Pinpoint the cell where the given text exists, returning its [x, y] midpoint coordinate. 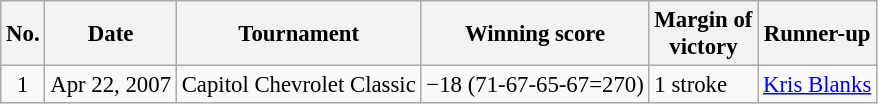
Tournament [298, 34]
1 [23, 85]
Margin ofvictory [704, 34]
Apr 22, 2007 [110, 85]
No. [23, 34]
Kris Blanks [818, 85]
Winning score [535, 34]
−18 (71-67-65-67=270) [535, 85]
Runner-up [818, 34]
Capitol Chevrolet Classic [298, 85]
Date [110, 34]
1 stroke [704, 85]
